From the cell containing the given text, extract its center point as [X, Y] coordinate. 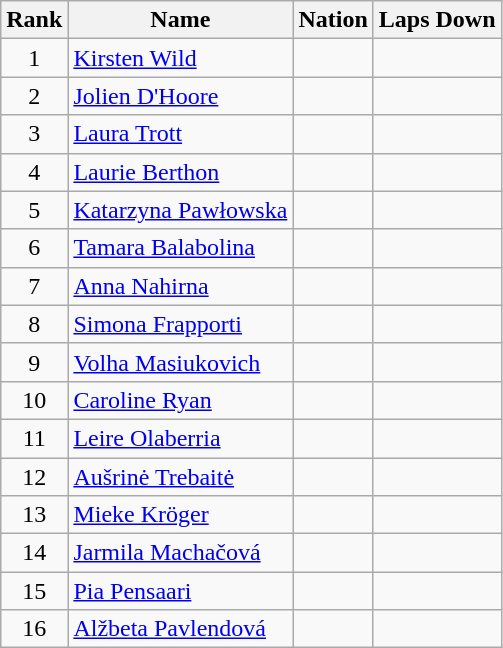
Leire Olaberria [180, 438]
Kirsten Wild [180, 58]
5 [34, 210]
4 [34, 172]
11 [34, 438]
Simona Frapporti [180, 324]
Jolien D'Hoore [180, 96]
Nation [333, 20]
10 [34, 400]
Alžbeta Pavlendová [180, 629]
6 [34, 248]
Pia Pensaari [180, 591]
Jarmila Machačová [180, 553]
Tamara Balabolina [180, 248]
9 [34, 362]
Volha Masiukovich [180, 362]
Katarzyna Pawłowska [180, 210]
Aušrinė Trebaitė [180, 477]
16 [34, 629]
Caroline Ryan [180, 400]
15 [34, 591]
14 [34, 553]
1 [34, 58]
3 [34, 134]
7 [34, 286]
Rank [34, 20]
2 [34, 96]
Mieke Kröger [180, 515]
Anna Nahirna [180, 286]
13 [34, 515]
12 [34, 477]
Laura Trott [180, 134]
Laurie Berthon [180, 172]
8 [34, 324]
Name [180, 20]
Laps Down [437, 20]
